Identify which cell holds the provided text, then report its [X, Y] central coordinate. 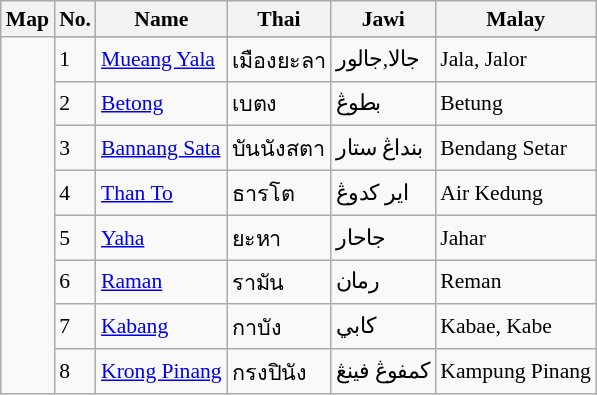
Bannang Sata [162, 148]
كمفوڠ فينڠ [383, 372]
6 [75, 282]
Yaha [162, 238]
ยะหา [280, 238]
جاحار [383, 238]
รามัน [280, 282]
كابي [383, 328]
กรงปินัง [280, 372]
Kampung Pinang [516, 372]
เมืองยะลา [280, 60]
Air Kedung [516, 194]
Thai [280, 19]
Reman [516, 282]
Raman [162, 282]
Bendang Setar [516, 148]
جالا,جالور [383, 60]
Jawi [383, 19]
4 [75, 194]
بطوڠ [383, 104]
اير كدوڠ [383, 194]
بنداڠ ستار [383, 148]
رمان [383, 282]
Map [28, 19]
Krong Pinang [162, 372]
Jahar [516, 238]
Kabae, Kabe [516, 328]
เบตง [280, 104]
Betong [162, 104]
3 [75, 148]
8 [75, 372]
Kabang [162, 328]
กาบัง [280, 328]
บันนังสตา [280, 148]
5 [75, 238]
Jala, Jalor [516, 60]
2 [75, 104]
Betung [516, 104]
Mueang Yala [162, 60]
1 [75, 60]
Malay [516, 19]
No. [75, 19]
ธารโต [280, 194]
Name [162, 19]
Than To [162, 194]
7 [75, 328]
